Locate the cell with the specified text and output its [x, y] center coordinate. 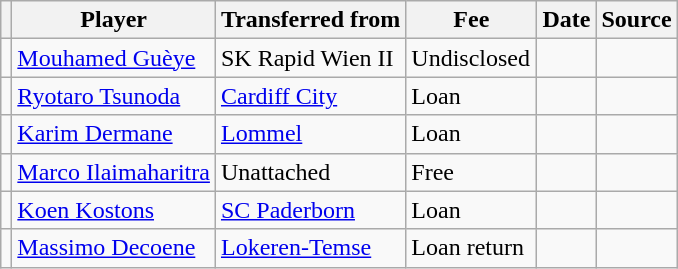
Fee [472, 20]
Date [566, 20]
Koen Kostons [114, 210]
Player [114, 20]
Ryotaro Tsunoda [114, 96]
Massimo Decoene [114, 248]
SK Rapid Wien II [310, 58]
SC Paderborn [310, 210]
Lommel [310, 134]
Transferred from [310, 20]
Karim Dermane [114, 134]
Free [472, 172]
Undisclosed [472, 58]
Source [636, 20]
Marco Ilaimaharitra [114, 172]
Unattached [310, 172]
Mouhamed Guèye [114, 58]
Cardiff City [310, 96]
Loan return [472, 248]
Lokeren-Temse [310, 248]
